Pinpoint the cell where the given text exists, returning its [X, Y] midpoint coordinate. 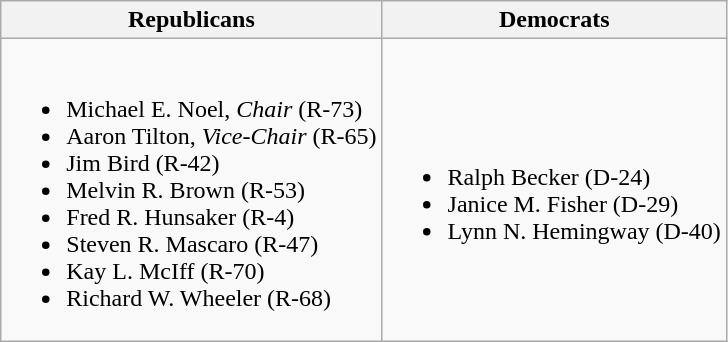
Republicans [192, 20]
Ralph Becker (D-24)Janice M. Fisher (D-29)Lynn N. Hemingway (D-40) [554, 190]
Democrats [554, 20]
